Extract the [X, Y] coordinate from the center of the cell holding the provided text.  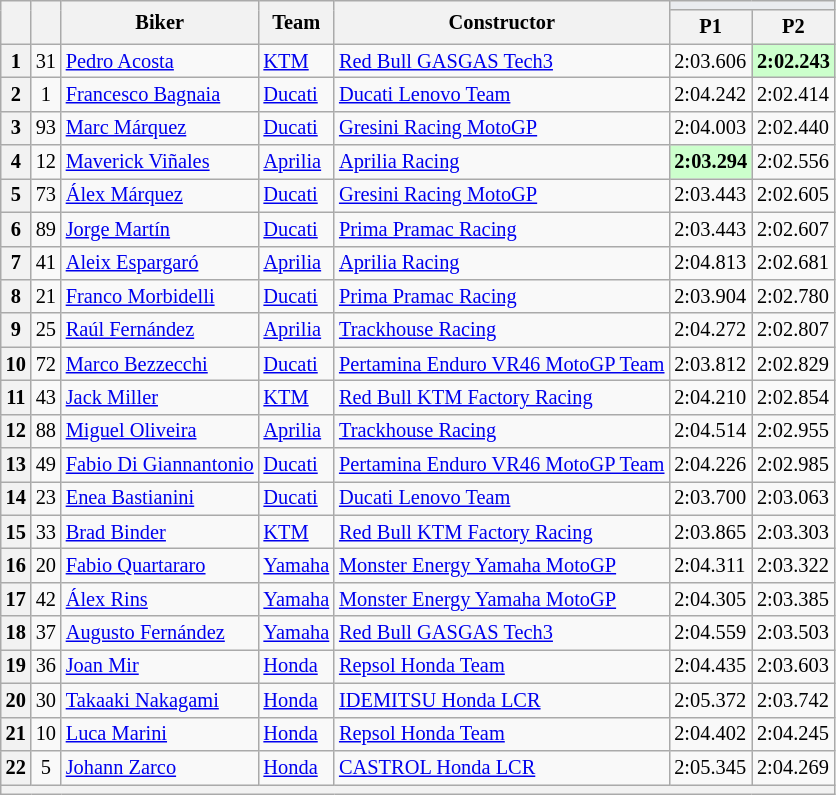
2:04.402 [710, 734]
Brad Binder [160, 532]
89 [46, 229]
3 [16, 128]
Marco Bezzecchi [160, 364]
2:02.985 [794, 465]
2:02.414 [794, 94]
41 [46, 263]
Franco Morbidelli [160, 296]
88 [46, 431]
Fabio Di Giannantonio [160, 465]
33 [46, 532]
2:02.605 [794, 195]
2:03.904 [710, 296]
2 [16, 94]
2:04.003 [710, 128]
22 [16, 767]
Johann Zarco [160, 767]
CASTROL Honda LCR [502, 767]
2:04.245 [794, 734]
2:02.780 [794, 296]
Maverick Viñales [160, 162]
2:03.322 [794, 565]
8 [16, 296]
Francesco Bagnaia [160, 94]
2:03.812 [710, 364]
93 [46, 128]
2:04.813 [710, 263]
43 [46, 397]
2:04.311 [710, 565]
2:04.559 [710, 633]
Jorge Martín [160, 229]
2:04.514 [710, 431]
19 [16, 666]
31 [46, 61]
72 [46, 364]
2:03.385 [794, 599]
2:04.272 [710, 330]
2:04.305 [710, 599]
17 [16, 599]
2:03.503 [794, 633]
2:02.681 [794, 263]
4 [16, 162]
2:04.242 [710, 94]
Team [297, 22]
2:03.063 [794, 498]
Enea Bastianini [160, 498]
7 [16, 263]
Luca Marini [160, 734]
30 [46, 700]
IDEMITSU Honda LCR [502, 700]
2:04.210 [710, 397]
2:04.226 [710, 465]
13 [16, 465]
P1 [710, 27]
2:05.372 [710, 700]
Constructor [502, 22]
Biker [160, 22]
2:02.854 [794, 397]
2:03.294 [710, 162]
2:03.865 [710, 532]
2:03.603 [794, 666]
2:02.440 [794, 128]
15 [16, 532]
9 [16, 330]
Pedro Acosta [160, 61]
23 [46, 498]
16 [16, 565]
25 [46, 330]
Marc Márquez [160, 128]
6 [16, 229]
Raúl Fernández [160, 330]
P2 [794, 27]
2:02.243 [794, 61]
11 [16, 397]
Aleix Espargaró [160, 263]
Miguel Oliveira [160, 431]
Takaaki Nakagami [160, 700]
2:02.807 [794, 330]
2:03.742 [794, 700]
2:05.345 [710, 767]
2:04.435 [710, 666]
73 [46, 195]
Fabio Quartararo [160, 565]
37 [46, 633]
49 [46, 465]
2:02.556 [794, 162]
2:02.955 [794, 431]
36 [46, 666]
2:02.607 [794, 229]
Augusto Fernández [160, 633]
Álex Márquez [160, 195]
Joan Mir [160, 666]
42 [46, 599]
2:04.269 [794, 767]
2:03.700 [710, 498]
2:03.303 [794, 532]
14 [16, 498]
2:03.606 [710, 61]
Álex Rins [160, 599]
2:02.829 [794, 364]
Jack Miller [160, 397]
18 [16, 633]
